Find where the given text appears and provide that cell's center as [x, y] coordinate. 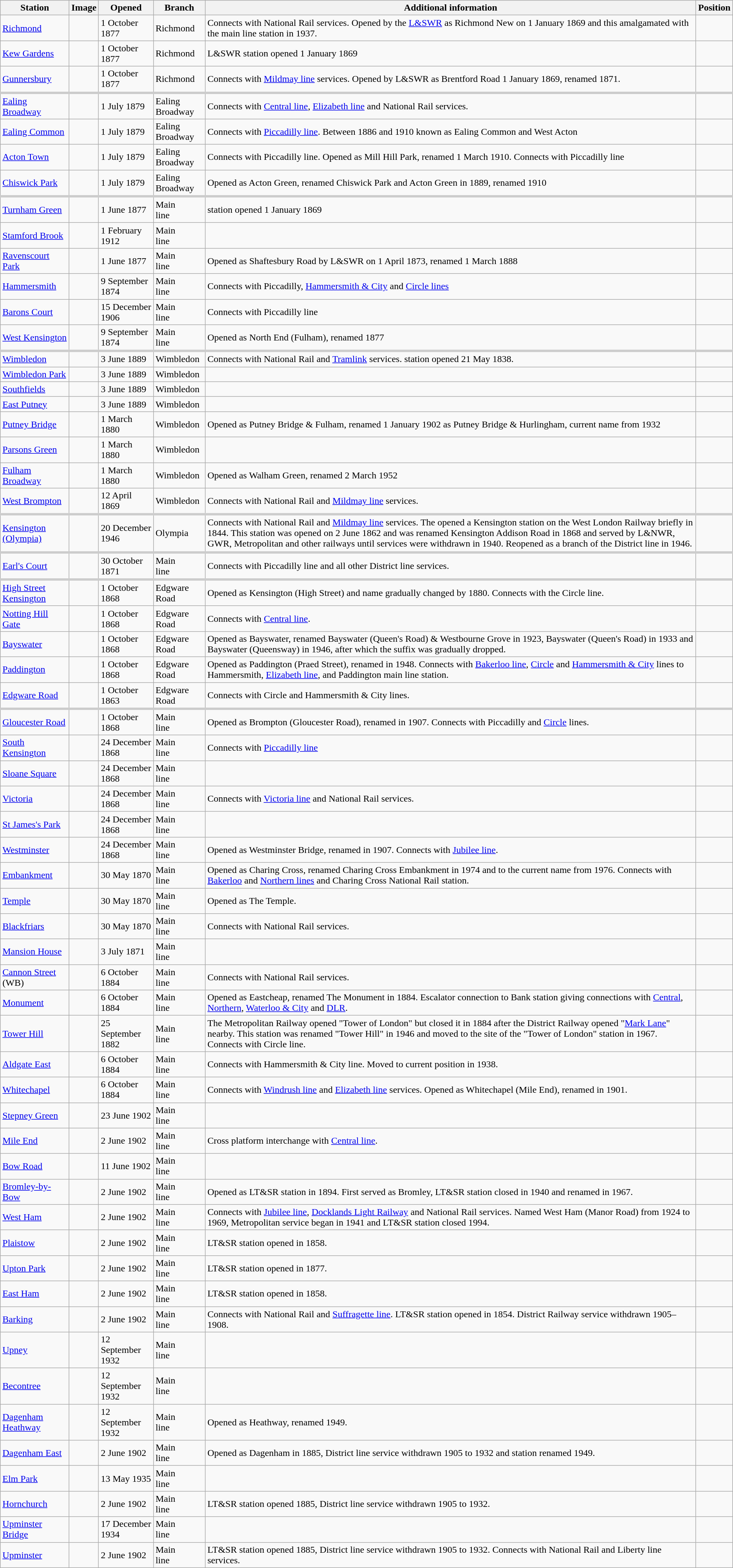
Opened as Dagenham in 1885, District line service withdrawn 1905 to 1932 and station renamed 1949. [450, 1453]
Elm Park [35, 1479]
Stepney Green [35, 1115]
Cross platform interchange with Central line. [450, 1141]
Connects with Circle and Hammersmith & City lines. [450, 696]
3 July 1871 [126, 952]
25 September 1882 [126, 1034]
Kensington (Olympia) [35, 534]
Branch [179, 8]
Opened as Heathway, renamed 1949. [450, 1422]
Connects with National Rail services. Opened by the L&SWR as Richmond New on 1 January 1869 and this amalgamated with the main line station in 1937. [450, 28]
15 December 1906 [126, 312]
Image [84, 8]
Position [714, 8]
LT&SR station opened 1885, District line service withdrawn 1905 to 1932. Connects with National Rail and Liberty line services. [450, 1555]
Upminster Bridge [35, 1530]
Connects with Piccadilly line and all other District line services. [450, 566]
Temple [35, 900]
Gunnersbury [35, 79]
Bow Road [35, 1166]
Bayswater [35, 644]
Dagenham East [35, 1453]
20 December 1946 [126, 534]
Hornchurch [35, 1504]
Blackfriars [35, 926]
Dagenham Heathway [35, 1422]
Opened [126, 8]
Connects with National Rail and Mildmay line services. [450, 502]
Mansion House [35, 952]
Connects with Victoria line and National Rail services. [450, 798]
Putney Bridge [35, 424]
Whitechapel [35, 1090]
Monument [35, 1003]
West Kensington [35, 338]
West Brompton [35, 502]
Kew Gardens [35, 53]
Station [35, 8]
Opened as The Temple. [450, 900]
Connects with Windrush line and Elizabeth line services. Opened as Whitechapel (Mile End), renamed in 1901. [450, 1090]
Tower Hill [35, 1034]
L&SWR station opened 1 January 1869 [450, 53]
12 April 1869 [126, 502]
Connects with Piccadilly line. Between 1886 and 1910 known as Ealing Common and West Acton [450, 132]
Connects with Mildmay line services. Opened by L&SWR as Brentford Road 1 January 1869, renamed 1871. [450, 79]
LT&SR station opened in 1877. [450, 1268]
Opened as Walham Green, renamed 2 March 1952 [450, 475]
1 February 1912 [126, 235]
Aldgate East [35, 1064]
Wimbledon Park [35, 374]
Ravenscourt Park [35, 261]
Gloucester Road [35, 722]
Connects with National Rail and Suffragette line. LT&SR station opened in 1854. District Railway service withdrawn 1905–1908. [450, 1319]
17 December 1934 [126, 1530]
Olympia [179, 534]
Connects with National Rail and Tramlink services. station opened 21 May 1838. [450, 359]
Connects with Central line, Elizabeth line and National Rail services. [450, 106]
Earl's Court [35, 566]
Becontree [35, 1386]
Stamford Brook [35, 235]
Fulham Broadway [35, 475]
Opened as Acton Green, renamed Chiswick Park and Acton Green in 1889, renamed 1910 [450, 183]
St James's Park [35, 824]
Parsons Green [35, 450]
Opened as Westminster Bridge, renamed in 1907. Connects with Jubilee line. [450, 849]
South Kensington [35, 748]
Ealing Broadway [35, 106]
Barking [35, 1319]
Upminster [35, 1555]
Paddington [35, 669]
Connects with Piccadilly line. Opened as Mill Hill Park, renamed 1 March 1910. Connects with Piccadilly line [450, 158]
Connects with Hammersmith & City line. Moved to current position in 1938. [450, 1064]
High Street Kensington [35, 592]
Upton Park [35, 1268]
30 October 1871 [126, 566]
LT&SR station opened 1885, District line service withdrawn 1905 to 1932. [450, 1504]
Chiswick Park [35, 183]
Bromley-by-Bow [35, 1192]
station opened 1 January 1869 [450, 209]
Victoria [35, 798]
Connects with Central line. [450, 618]
Cannon Street (WB) [35, 977]
Additional information [450, 8]
Hammersmith [35, 286]
Opened as LT&SR station in 1894. First served as Bromley, LT&SR station closed in 1940 and renamed in 1967. [450, 1192]
Opened as North End (Fulham), renamed 1877 [450, 338]
West Ham [35, 1217]
Mile End [35, 1141]
Embankment [35, 875]
East Putney [35, 404]
Acton Town [35, 158]
23 June 1902 [126, 1115]
Barons Court [35, 312]
Connects with Piccadilly, Hammersmith & City and Circle lines [450, 286]
Plaistow [35, 1243]
13 May 1935 [126, 1479]
Notting Hill Gate [35, 618]
Opened as Brompton (Gloucester Road), renamed in 1907. Connects with Piccadilly and Circle lines. [450, 722]
Upney [35, 1350]
Opened as Shaftesbury Road by L&SWR on 1 April 1873, renamed 1 March 1888 [450, 261]
Sloane Square [35, 773]
Opened as Putney Bridge & Fulham, renamed 1 January 1902 as Putney Bridge & Hurlingham, current name from 1932 [450, 424]
1 October 1863 [126, 696]
Opened as Kensington (High Street) and name gradually changed by 1880. Connects with the Circle line. [450, 592]
Ealing Common [35, 132]
Westminster [35, 849]
East Ham [35, 1294]
Southfields [35, 389]
Turnham Green [35, 209]
11 June 1902 [126, 1166]
